Pinpoint the cell where the given text exists, returning its (x, y) midpoint coordinate. 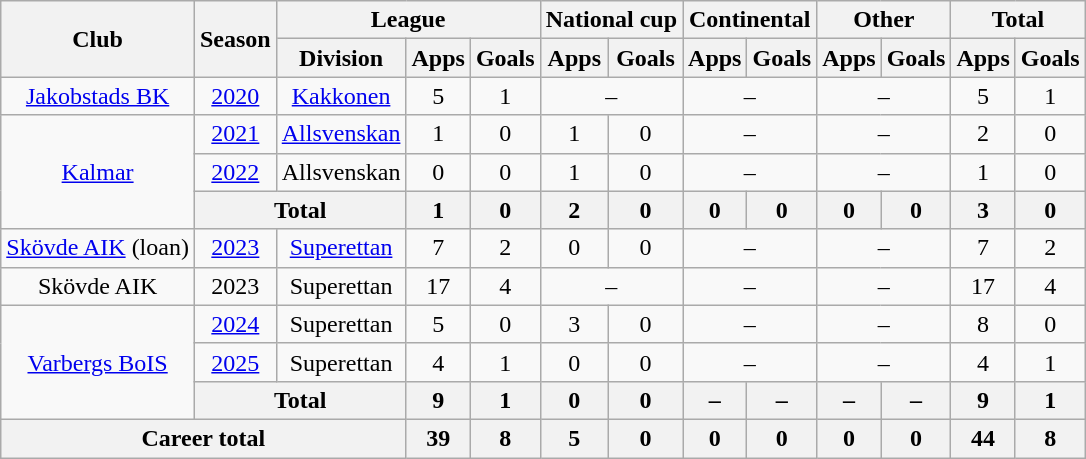
2020 (235, 96)
League (408, 20)
Varbergs BoIS (98, 362)
Skövde AIK (loan) (98, 248)
Season (235, 39)
39 (438, 438)
2021 (235, 134)
Club (98, 39)
Other (884, 20)
Division (341, 58)
2025 (235, 362)
44 (983, 438)
Continental (750, 20)
Jakobstads BK (98, 96)
Skövde AIK (98, 286)
2022 (235, 172)
Kalmar (98, 172)
Kakkonen (341, 96)
National cup (611, 20)
Career total (204, 438)
2024 (235, 324)
